Find where the given text appears and provide that cell's center as (X, Y) coordinate. 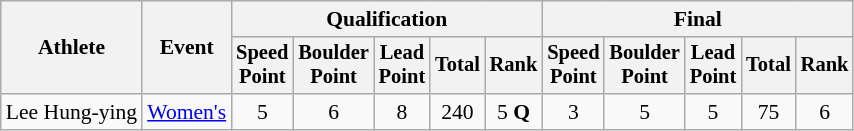
Final (698, 19)
Athlete (72, 48)
8 (402, 112)
3 (573, 112)
75 (768, 112)
240 (458, 112)
Qualification (386, 19)
Women's (186, 112)
Event (186, 48)
5 Q (514, 112)
Lee Hung-ying (72, 112)
